Pinpoint the cell where the given text exists, returning its (X, Y) midpoint coordinate. 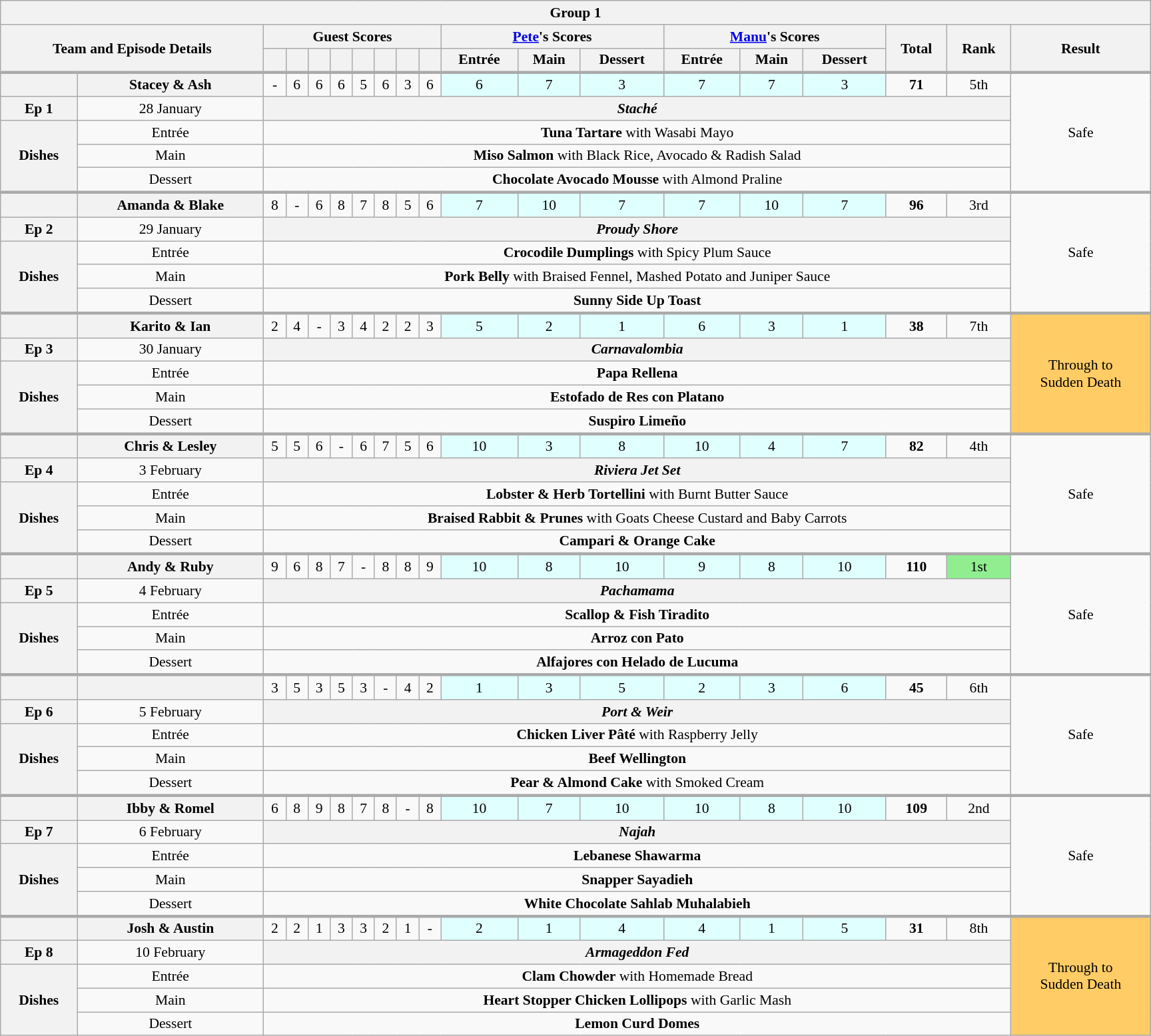
Suspiro Limeño (637, 421)
38 (917, 325)
Scallop & Fish Tiradito (637, 615)
Guest Scores (352, 37)
4 February (171, 591)
Papa Rellena (637, 374)
White Chocolate Sahlab Muhalabieh (637, 904)
Ep 7 (39, 832)
Pork Belly with Braised Fennel, Mashed Potato and Juniper Sauce (637, 277)
3 February (171, 471)
Chocolate Avocado Mousse with Almond Praline (637, 180)
1st (978, 567)
Ep 6 (39, 712)
96 (917, 205)
Miso Salmon with Black Rice, Avocado & Radish Salad (637, 156)
29 January (171, 229)
Port & Weir (637, 712)
28 January (171, 109)
Karito & Ian (171, 325)
Result (1081, 49)
Najah (637, 832)
Ep 4 (39, 471)
Rank (978, 49)
Estofado de Res con Platano (637, 397)
Campari & Orange Cake (637, 542)
82 (917, 446)
Lobster & Herb Tortellini with Burnt Butter Sauce (637, 494)
Pachamama (637, 591)
30 January (171, 350)
7th (978, 325)
Ep 2 (39, 229)
Ep 5 (39, 591)
110 (917, 567)
Arroz con Pato (637, 639)
4th (978, 446)
Snapper Sayadieh (637, 880)
Braised Rabbit & Prunes with Goats Cheese Custard and Baby Carrots (637, 518)
Group 1 (575, 13)
Carnavalombia (637, 350)
71 (917, 85)
Lebanese Shawarma (637, 856)
Sunny Side Up Toast (637, 301)
Manu's Scores (775, 37)
Armageddon Fed (637, 953)
109 (917, 808)
45 (917, 687)
Tuna Tartare with Wasabi Mayo (637, 132)
Proudy Shore (637, 229)
Ep 3 (39, 350)
Team and Episode Details (132, 49)
8th (978, 928)
Chris & Lesley (171, 446)
Total (917, 49)
31 (917, 928)
Clam Chowder with Homemade Bread (637, 977)
5th (978, 85)
Staché (637, 109)
Riviera Jet Set (637, 471)
3rd (978, 205)
6 February (171, 832)
Chicken Liver Pâté with Raspberry Jelly (637, 735)
Alfajores con Helado de Lucuma (637, 663)
Stacey & Ash (171, 85)
Ibby & Romel (171, 808)
Amanda & Blake (171, 205)
Ep 1 (39, 109)
Beef Wellington (637, 759)
Josh & Austin (171, 928)
Lemon Curd Domes (637, 1024)
6th (978, 687)
Andy & Ruby (171, 567)
Heart Stopper Chicken Lollipops with Garlic Mash (637, 1000)
2nd (978, 808)
Pete's Scores (552, 37)
Ep 8 (39, 953)
Crocodile Dumplings with Spicy Plum Sauce (637, 253)
5 February (171, 712)
Pear & Almond Cake with Smoked Cream (637, 783)
10 February (171, 953)
